Return the [X, Y] coordinate for the center point of the cell that contains the specified text.  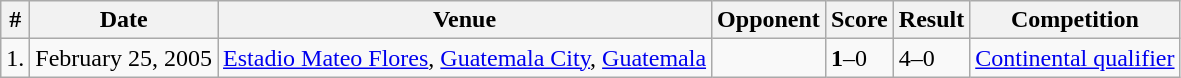
Score [859, 20]
1–0 [859, 58]
Estadio Mateo Flores, Guatemala City, Guatemala [465, 58]
Date [124, 20]
Opponent [769, 20]
Continental qualifier [1075, 58]
Competition [1075, 20]
Result [931, 20]
4–0 [931, 58]
# [16, 20]
February 25, 2005 [124, 58]
1. [16, 58]
Venue [465, 20]
